Capture the cell that displays the provided text and extract its [x, y] central coordinate. 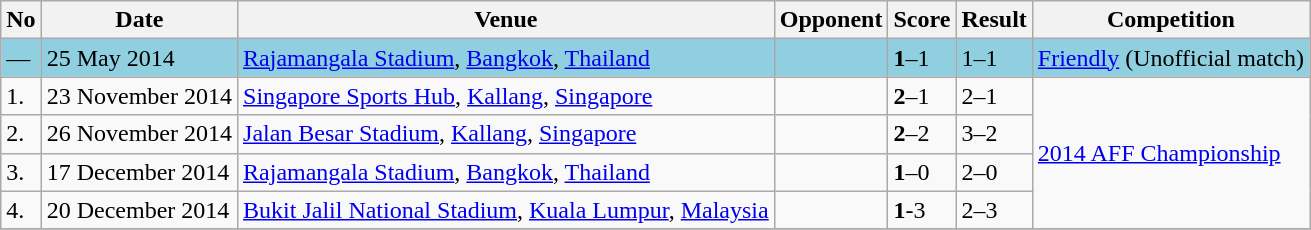
4. [21, 210]
Venue [506, 20]
No [21, 20]
2. [21, 134]
25 May 2014 [139, 58]
17 December 2014 [139, 172]
3–2 [994, 134]
2–2 [922, 134]
Date [139, 20]
Score [922, 20]
Competition [1170, 20]
Singapore Sports Hub, Kallang, Singapore [506, 96]
1–0 [922, 172]
Result [994, 20]
20 December 2014 [139, 210]
23 November 2014 [139, 96]
1-3 [922, 210]
3. [21, 172]
2–3 [994, 210]
Friendly (Unofficial match) [1170, 58]
2014 AFF Championship [1170, 153]
— [21, 58]
Opponent [831, 20]
26 November 2014 [139, 134]
Jalan Besar Stadium, Kallang, Singapore [506, 134]
Bukit Jalil National Stadium, Kuala Lumpur, Malaysia [506, 210]
2–0 [994, 172]
1. [21, 96]
